Pinpoint the cell where the given text exists, returning its (X, Y) midpoint coordinate. 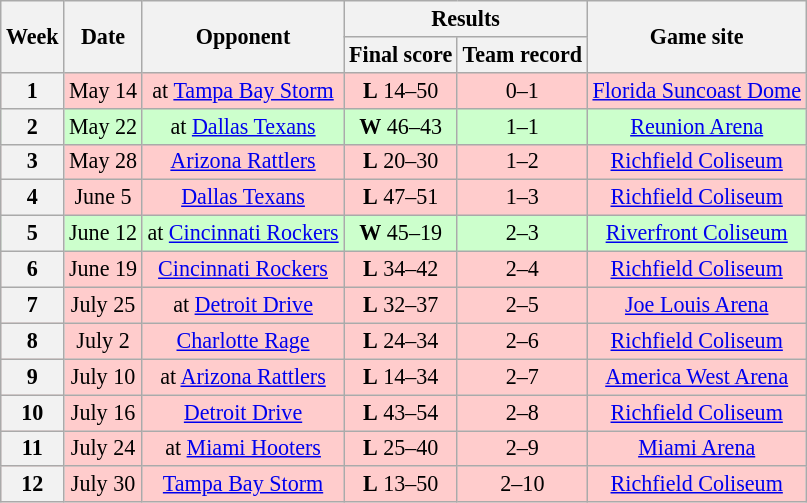
July 24 (103, 448)
W 45–19 (401, 233)
July 25 (103, 305)
July 16 (103, 412)
July 2 (103, 341)
Detroit Drive (243, 412)
Game site (696, 36)
12 (32, 484)
L 47–51 (401, 198)
3 (32, 162)
Team record (522, 54)
July 30 (103, 484)
4 (32, 198)
Cincinnati Rockers (243, 269)
2–3 (522, 233)
5 (32, 233)
2 (32, 126)
8 (32, 341)
L 43–54 (401, 412)
L 34–42 (401, 269)
at Miami Hooters (243, 448)
2–8 (522, 412)
Tampa Bay Storm (243, 484)
June 19 (103, 269)
May 28 (103, 162)
L 14–50 (401, 90)
Opponent (243, 36)
Charlotte Rage (243, 341)
at Arizona Rattlers (243, 377)
Dallas Texans (243, 198)
Reunion Arena (696, 126)
at Tampa Bay Storm (243, 90)
1–3 (522, 198)
at Detroit Drive (243, 305)
10 (32, 412)
Date (103, 36)
2–7 (522, 377)
L 14–34 (401, 377)
Miami Arena (696, 448)
1–1 (522, 126)
Final score (401, 54)
Week (32, 36)
L 25–40 (401, 448)
L 24–34 (401, 341)
1–2 (522, 162)
Florida Suncoast Dome (696, 90)
Results (466, 18)
at Dallas Texans (243, 126)
May 22 (103, 126)
America West Arena (696, 377)
June 5 (103, 198)
Arizona Rattlers (243, 162)
L 20–30 (401, 162)
2–6 (522, 341)
May 14 (103, 90)
2–4 (522, 269)
W 46–43 (401, 126)
2–5 (522, 305)
2–9 (522, 448)
9 (32, 377)
L 13–50 (401, 484)
L 32–37 (401, 305)
at Cincinnati Rockers (243, 233)
6 (32, 269)
0–1 (522, 90)
Riverfront Coliseum (696, 233)
1 (32, 90)
11 (32, 448)
Joe Louis Arena (696, 305)
June 12 (103, 233)
July 10 (103, 377)
7 (32, 305)
2–10 (522, 484)
